Return the (X, Y) coordinate for the center point of the cell that contains the specified text.  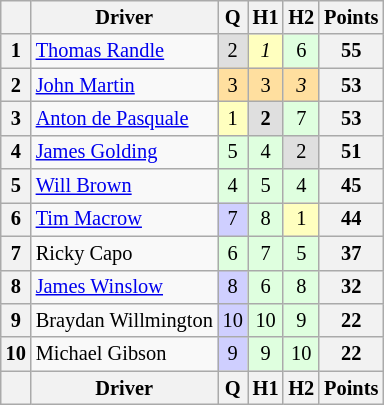
Braydan Willmington (124, 320)
James Winslow (124, 287)
32 (351, 287)
37 (351, 253)
45 (351, 186)
Tim Macrow (124, 219)
Thomas Randle (124, 51)
Michael Gibson (124, 354)
John Martin (124, 85)
55 (351, 51)
Ricky Capo (124, 253)
James Golding (124, 152)
Will Brown (124, 186)
Anton de Pasquale (124, 118)
44 (351, 219)
51 (351, 152)
